Scan for the cell matching the given text and deliver its [X, Y] coordinate at center. 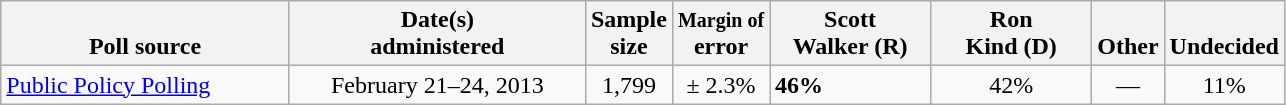
Public Policy Polling [146, 85]
Samplesize [628, 34]
Poll source [146, 34]
11% [1224, 85]
1,799 [628, 85]
Undecided [1224, 34]
ScottWalker (R) [850, 34]
Date(s)administered [437, 34]
— [1128, 85]
46% [850, 85]
RonKind (D) [1012, 34]
Margin oferror [720, 34]
February 21–24, 2013 [437, 85]
Other [1128, 34]
42% [1012, 85]
± 2.3% [720, 85]
